Search for the cell housing the specified text and yield its [x, y] center coordinate. 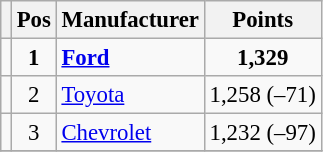
3 [34, 133]
Ford [130, 58]
Pos [34, 20]
1 [34, 58]
Chevrolet [130, 133]
2 [34, 95]
Manufacturer [130, 20]
1,258 (–71) [262, 95]
Points [262, 20]
Toyota [130, 95]
1,232 (–97) [262, 133]
1,329 [262, 58]
